Detect which cell encompasses the target text, then output its (x, y) center coordinate. 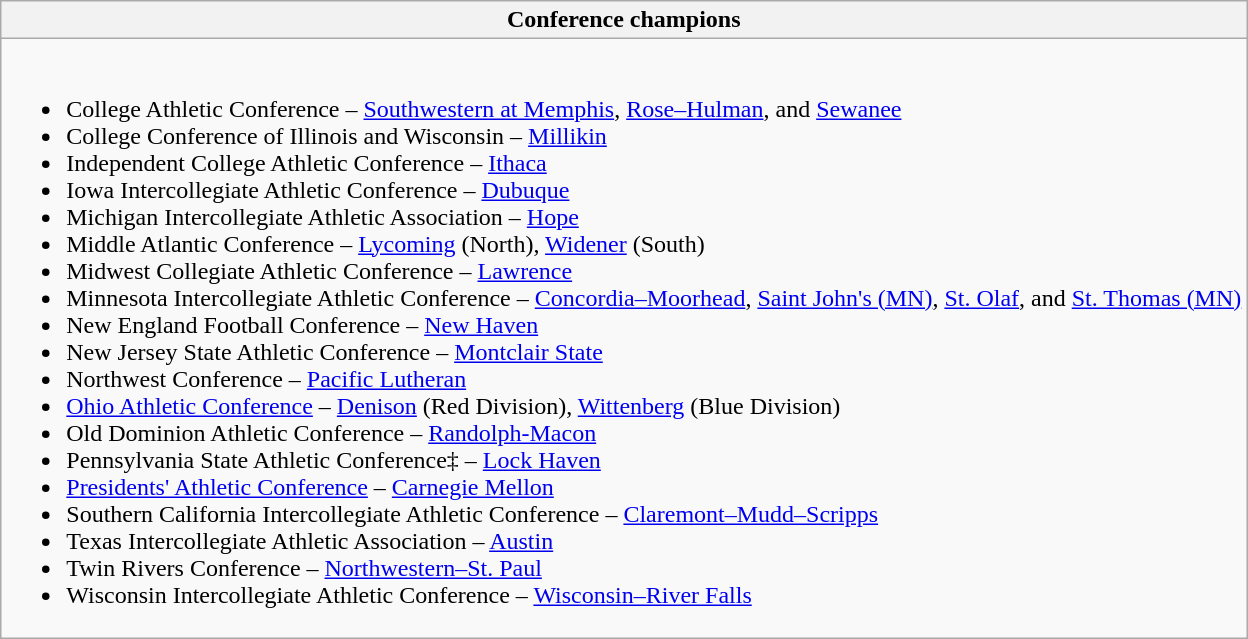
Conference champions (624, 20)
